Locate the cell with the specified text and output its (X, Y) center coordinate. 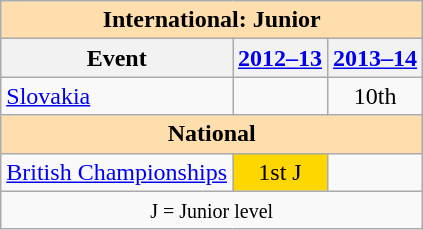
J = Junior level (212, 210)
10th (376, 96)
British Championships (117, 172)
Slovakia (117, 96)
1st J (280, 172)
2013–14 (376, 58)
International: Junior (212, 20)
2012–13 (280, 58)
Event (117, 58)
National (212, 134)
